Return (X, Y) of the center of cell containing provided text 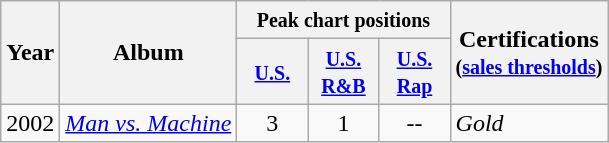
U.S. (272, 72)
1 (344, 123)
Year (30, 52)
Man vs. Machine (148, 123)
Peak chart positions (344, 20)
Album (148, 52)
Gold (529, 123)
U.S. Rap (414, 72)
Certifications(sales thresholds) (529, 52)
3 (272, 123)
U.S. R&B (344, 72)
-- (414, 123)
2002 (30, 123)
